Capture the cell that displays the provided text and extract its [X, Y] central coordinate. 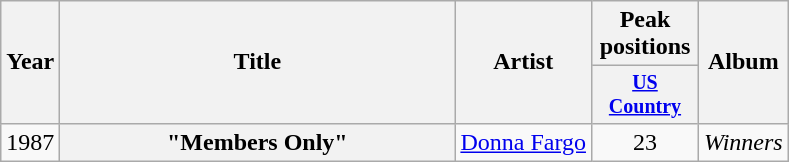
Artist [524, 62]
23 [644, 142]
Year [30, 62]
US Country [644, 94]
Title [258, 62]
Winners [743, 142]
Donna Fargo [524, 142]
Album [743, 62]
Peakpositions [644, 34]
1987 [30, 142]
"Members Only" [258, 142]
